Determine the [x, y] coordinate at the center of the cell enclosing the given text.  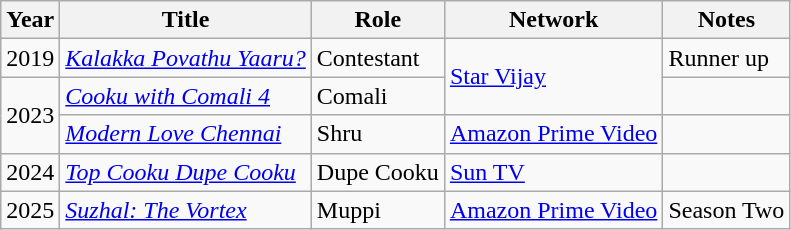
Shru [378, 134]
Comali [378, 96]
2024 [30, 172]
Cooku with Comali 4 [186, 96]
Sun TV [553, 172]
Suzhal: The Vortex [186, 210]
Notes [726, 20]
Kalakka Povathu Yaaru? [186, 58]
2025 [30, 210]
Title [186, 20]
Star Vijay [553, 77]
2023 [30, 115]
Year [30, 20]
Dupe Cooku [378, 172]
Muppi [378, 210]
Contestant [378, 58]
2019 [30, 58]
Top Cooku Dupe Cooku [186, 172]
Modern Love Chennai [186, 134]
Role [378, 20]
Network [553, 20]
Runner up [726, 58]
Season Two [726, 210]
